Pinpoint the cell where the given text exists, returning its [X, Y] midpoint coordinate. 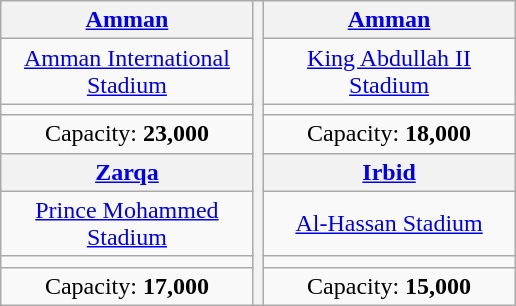
Capacity: 17,000 [126, 286]
Capacity: 23,000 [126, 134]
King Abdullah II Stadium [390, 72]
Capacity: 15,000 [390, 286]
Irbid [390, 172]
Al-Hassan Stadium [390, 224]
Amman International Stadium [126, 72]
Capacity: 18,000 [390, 134]
Zarqa [126, 172]
Prince Mohammed Stadium [126, 224]
